Identify which cell holds the provided text, then report its (X, Y) central coordinate. 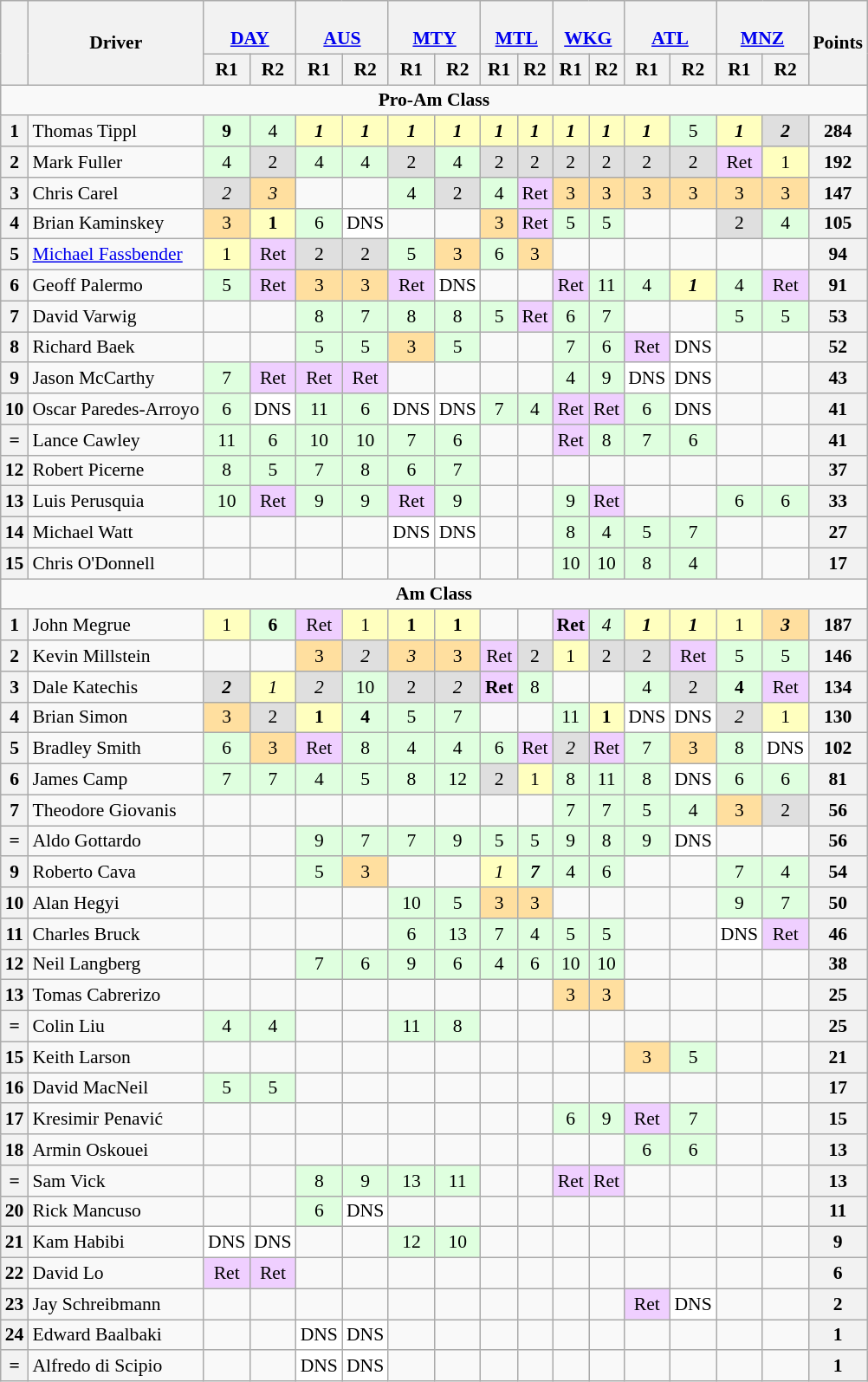
Dale Katechis (116, 687)
Sam Vick (116, 1181)
Tomas Cabrerizo (116, 996)
134 (838, 687)
Jason McCarthy (116, 379)
102 (838, 749)
Bradley Smith (116, 749)
Pro-Am Class (434, 101)
Kam Habibi (116, 1243)
105 (838, 224)
91 (838, 286)
Charles Bruck (116, 934)
David Lo (116, 1274)
WKG (589, 28)
Kevin Millstein (116, 656)
Armin Oskouei (116, 1150)
Geoff Palermo (116, 286)
22 (15, 1274)
Kresimir Penavić (116, 1119)
Neil Langberg (116, 964)
192 (838, 162)
AUS (343, 28)
John Megrue (116, 626)
284 (838, 132)
81 (838, 780)
Driver (116, 43)
130 (838, 717)
Aldo Gottardo (116, 841)
James Camp (116, 780)
David Varwig (116, 316)
ATL (670, 28)
Edward Baalbaki (116, 1335)
23 (15, 1304)
54 (838, 873)
Brian Kaminskey (116, 224)
Am Class (434, 594)
27 (838, 533)
Michael Watt (116, 533)
Alfredo di Scipio (116, 1366)
David MacNeil (116, 1088)
20 (15, 1211)
Luis Perusquia (116, 502)
18 (15, 1150)
16 (15, 1088)
Colin Liu (116, 1027)
Chris O'Donnell (116, 563)
146 (838, 656)
94 (838, 255)
46 (838, 934)
14 (15, 533)
50 (838, 903)
MTY (435, 28)
Robert Picerne (116, 470)
52 (838, 347)
53 (838, 316)
Oscar Paredes-Arroyo (116, 409)
Jay Schreibmann (116, 1304)
Michael Fassbender (116, 255)
38 (838, 964)
MTL (516, 28)
Brian Simon (116, 717)
147 (838, 193)
Points (838, 43)
Lance Cawley (116, 440)
Mark Fuller (116, 162)
Chris Carel (116, 193)
DAY (249, 28)
43 (838, 379)
Richard Baek (116, 347)
187 (838, 626)
MNZ (762, 28)
Thomas Tippl (116, 132)
33 (838, 502)
Theodore Giovanis (116, 810)
24 (15, 1335)
Roberto Cava (116, 873)
Alan Hegyi (116, 903)
Rick Mancuso (116, 1211)
37 (838, 470)
Keith Larson (116, 1057)
